From the cell containing the given text, extract its center point as [X, Y] coordinate. 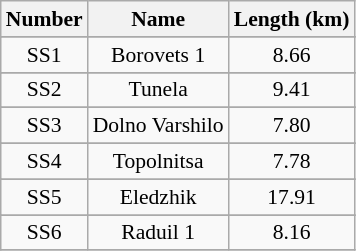
7.80 [292, 126]
SS3 [44, 126]
Name [158, 19]
Eledzhik [158, 197]
Length (km) [292, 19]
Borovets 1 [158, 55]
SS1 [44, 55]
8.66 [292, 55]
7.78 [292, 162]
Topolnitsa [158, 162]
Dolno Varshilo [158, 126]
Raduil 1 [158, 233]
8.16 [292, 233]
SS4 [44, 162]
SS6 [44, 233]
9.41 [292, 90]
Number [44, 19]
SS2 [44, 90]
17.91 [292, 197]
Tunela [158, 90]
SS5 [44, 197]
